Locate the cell with the specified text and output its (x, y) center coordinate. 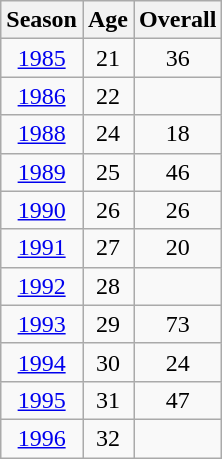
1994 (42, 362)
1991 (42, 248)
20 (178, 248)
1993 (42, 324)
73 (178, 324)
32 (108, 438)
36 (178, 58)
22 (108, 96)
1990 (42, 210)
1986 (42, 96)
1996 (42, 438)
Age (108, 20)
29 (108, 324)
30 (108, 362)
Season (42, 20)
25 (108, 172)
31 (108, 400)
1989 (42, 172)
1985 (42, 58)
1995 (42, 400)
47 (178, 400)
46 (178, 172)
28 (108, 286)
27 (108, 248)
1988 (42, 134)
Overall (178, 20)
21 (108, 58)
1992 (42, 286)
18 (178, 134)
